Pinpoint the cell where the given text exists, returning its [X, Y] midpoint coordinate. 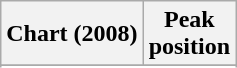
Peakposition [189, 34]
Chart (2008) [72, 34]
